Search for the cell housing the specified text and yield its [x, y] center coordinate. 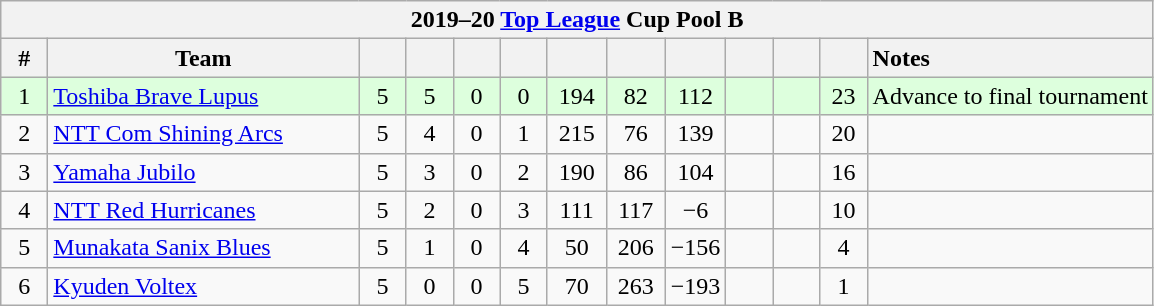
Notes [1010, 58]
117 [636, 210]
Toshiba Brave Lupus [204, 96]
194 [576, 96]
23 [844, 96]
2019–20 Top League Cup Pool B [578, 20]
82 [636, 96]
215 [576, 134]
−6 [696, 210]
263 [636, 286]
Team [204, 58]
Kyuden Voltex [204, 286]
139 [696, 134]
−193 [696, 286]
50 [576, 248]
190 [576, 172]
104 [696, 172]
20 [844, 134]
NTT Com Shining Arcs [204, 134]
86 [636, 172]
16 [844, 172]
Munakata Sanix Blues [204, 248]
Yamaha Jubilo [204, 172]
70 [576, 286]
112 [696, 96]
6 [24, 286]
# [24, 58]
−156 [696, 248]
206 [636, 248]
76 [636, 134]
NTT Red Hurricanes [204, 210]
Advance to final tournament [1010, 96]
111 [576, 210]
10 [844, 210]
